Determine the [X, Y] coordinate at the center of the cell enclosing the given text.  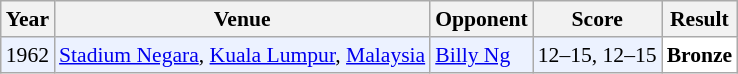
Result [700, 19]
Year [28, 19]
1962 [28, 55]
Score [598, 19]
Billy Ng [482, 55]
Stadium Negara, Kuala Lumpur, Malaysia [242, 55]
Bronze [700, 55]
12–15, 12–15 [598, 55]
Venue [242, 19]
Opponent [482, 19]
